Locate the cell with the specified text and output its (X, Y) center coordinate. 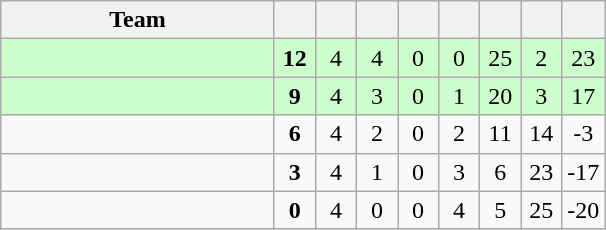
14 (542, 134)
20 (500, 96)
-3 (584, 134)
9 (294, 96)
Team (138, 20)
5 (500, 210)
-20 (584, 210)
12 (294, 58)
11 (500, 134)
-17 (584, 172)
17 (584, 96)
